Return the [X, Y] coordinate for the center point of the cell that contains the specified text.  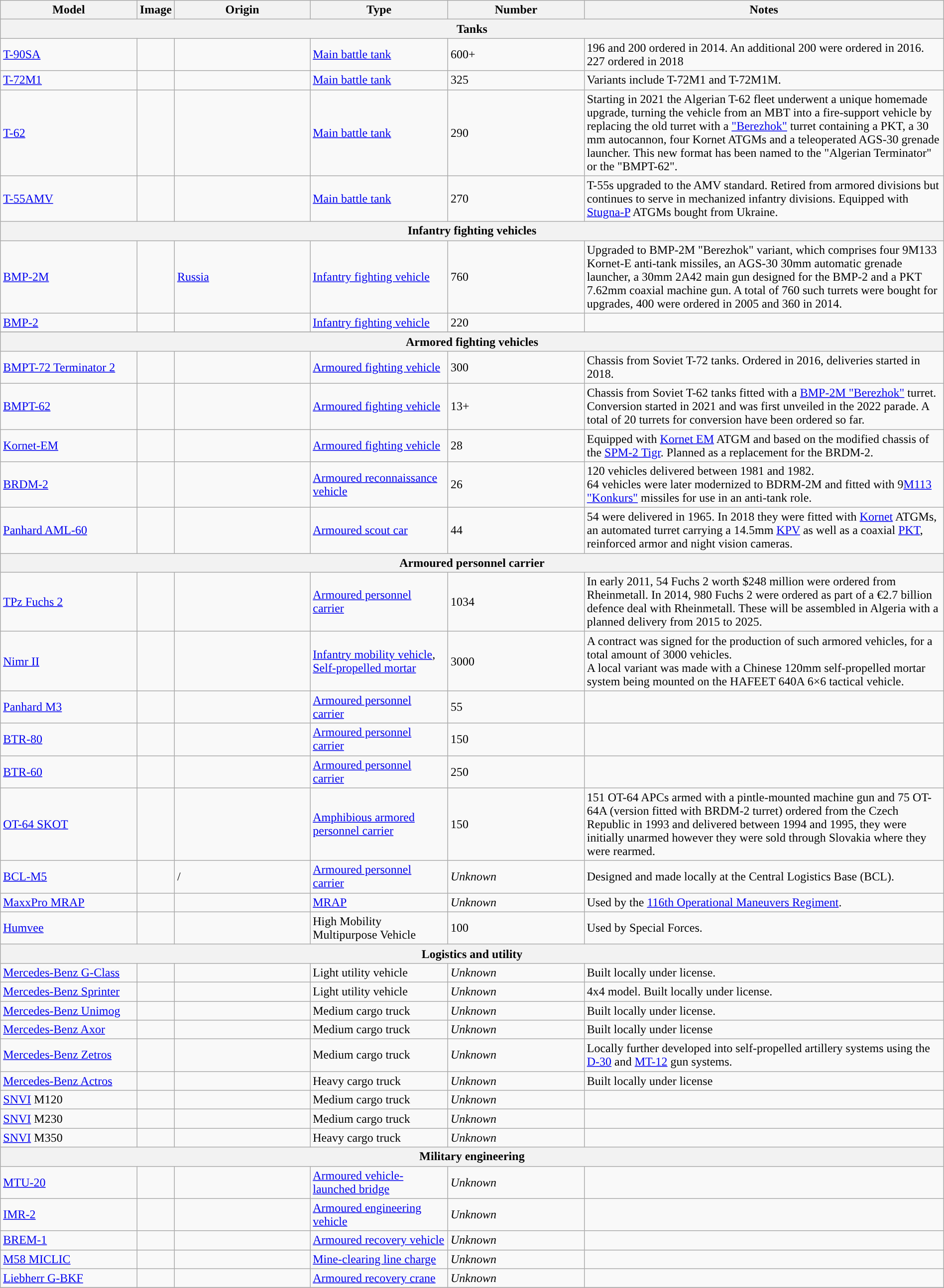
Tanks [472, 29]
BTR-80 [69, 740]
SNVI M230 [69, 1119]
Humvee [69, 928]
Military engineering [472, 1157]
BREM-1 [69, 1240]
Mercedes-Benz G-Class [69, 972]
220 [516, 322]
290 [516, 132]
MTU-20 [69, 1182]
T-62 [69, 132]
BMPT-62 [69, 406]
BRDM-2 [69, 485]
Armoured engineering vehicle [379, 1214]
55 [516, 707]
760 [516, 277]
Panhard AML-60 [69, 531]
M58 MICLIC [69, 1259]
196 and 200 ordered in 2014. An additional 200 were ordered in 2016. 227 ordered in 2018 [764, 55]
Mercedes-Benz Actros [69, 1081]
13+ [516, 406]
BCL-M5 [69, 877]
Liebherr G-BKF [69, 1278]
Mercedes-Benz Axor [69, 1030]
Panhard M3 [69, 707]
Type [379, 10]
IMR-2 [69, 1214]
T-55AMV [69, 199]
Notes [764, 10]
Infantry mobility vehicle,Self-propelled mortar [379, 661]
325 [516, 80]
BMP-2 [69, 322]
Origin [242, 10]
Amphibious armored personnel carrier [379, 824]
BMPT-72 Terminator 2 [69, 367]
Mine-clearing line charge [379, 1259]
BMP-2M [69, 277]
28 [516, 445]
Mercedes-Benz Sprinter [69, 991]
Armoured recovery vehicle [379, 1240]
Used by the 116th Operational Maneuvers Regiment. [764, 902]
Armoured reconnaissance vehicle [379, 485]
T-90SA [69, 55]
SNVI M120 [69, 1100]
High Mobility Multipurpose Vehicle [379, 928]
Russia [242, 277]
Armoured vehicle-launched bridge [379, 1182]
Mercedes-Benz Zetros [69, 1055]
BTR-60 [69, 771]
MaxxPro MRAP [69, 902]
OT-64 SKOT [69, 824]
Mercedes-Benz Unimog [69, 1011]
Number [516, 10]
300 [516, 367]
Armored fighting vehicles [472, 341]
Infantry fighting vehicles [472, 231]
4x4 model. Built locally under license. [764, 991]
100 [516, 928]
Nimr II [69, 661]
/ [242, 877]
250 [516, 771]
Armoured recovery crane [379, 1278]
Image [155, 10]
1034 [516, 602]
Equipped with Kornet EM ATGM and based on the modified chassis of the SPM-2 Tigr. Planned as a replacement for the BRDM-2. [764, 445]
44 [516, 531]
Model [69, 10]
Armoured scout car [379, 531]
Used by Special Forces. [764, 928]
Logistics and utility [472, 954]
SNVI M350 [69, 1138]
Designed and made locally at the Central Logistics Base (BCL). [764, 877]
Kornet-EM [69, 445]
Locally further developed into self-propelled artillery systems using the D-30 and MT-12 gun systems. [764, 1055]
T-72M1 [69, 80]
600+ [516, 55]
MRAP [379, 902]
270 [516, 199]
Variants include T-72M1 and T-72M1M. [764, 80]
Chassis from Soviet T-72 tanks. Ordered in 2016, deliveries started in 2018. [764, 367]
TPz Fuchs 2 [69, 602]
3000 [516, 661]
26 [516, 485]
